Detect which cell encompasses the target text, then output its (X, Y) center coordinate. 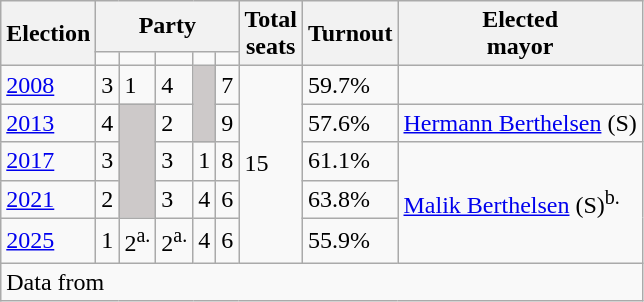
Malik Berthelsen (S)b. (520, 202)
Electedmayor (520, 34)
Election (48, 34)
63.8% (350, 199)
2013 (48, 123)
15 (271, 164)
2017 (48, 161)
Turnout (350, 34)
57.6% (350, 123)
9 (228, 123)
Hermann Berthelsen (S) (520, 123)
8 (228, 161)
55.9% (350, 240)
Data from (322, 282)
2008 (48, 85)
2025 (48, 240)
61.1% (350, 161)
2021 (48, 199)
59.7% (350, 85)
Totalseats (271, 34)
Party (168, 26)
7 (228, 85)
